Return (x, y) of the center of cell containing provided text 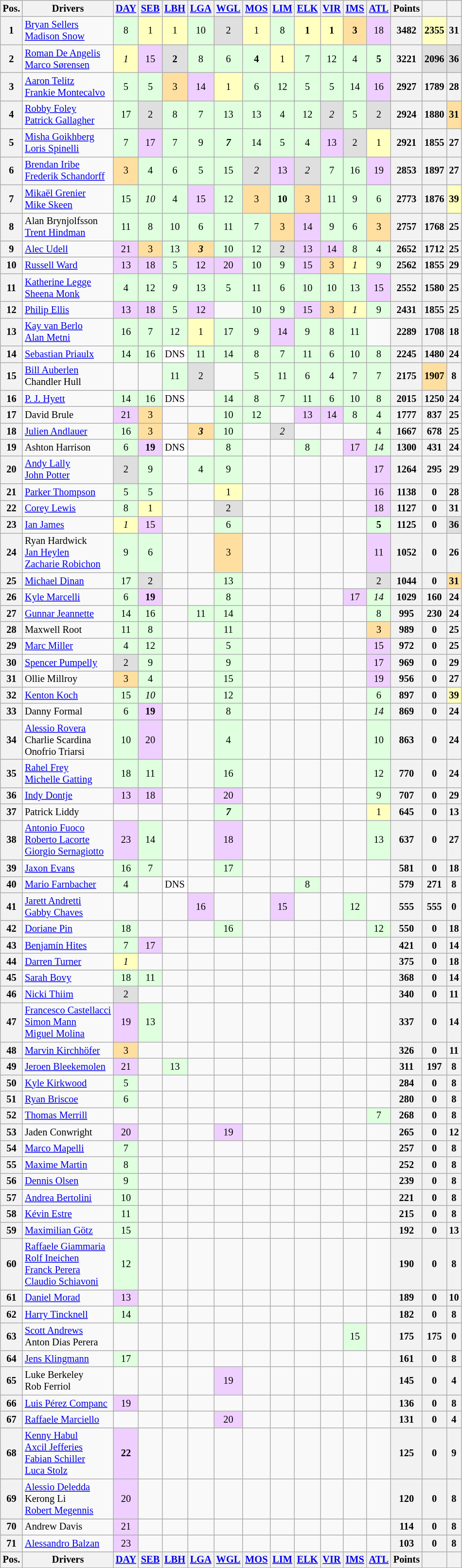
Jaxon Evans (68, 868)
Aaron Telitz Frankie Montecalvo (68, 87)
Danny Formal (68, 712)
66 (12, 1403)
311 (407, 1067)
Robby Foley Patrick Gallagher (68, 115)
2562 (407, 265)
Scott Andrews Anton Dias Perera (68, 1337)
43 (12, 945)
1708 (434, 332)
645 (407, 812)
40 (12, 885)
280 (407, 1099)
Bryan Sellers Madison Snow (68, 31)
295 (434, 470)
182 (407, 1314)
Philip Ellis (68, 310)
41 (12, 906)
2927 (407, 87)
869 (407, 712)
2552 (407, 288)
Gunnar Jeannette (68, 613)
863 (407, 740)
67 (12, 1419)
Marvin Kirchhöfer (68, 1050)
Francesco Castellacci Simon Mann Miguel Molina (68, 1022)
71 (12, 1543)
284 (407, 1083)
42 (12, 929)
Kyle Marcelli (68, 597)
Marco Mapelli (68, 1149)
Spencer Pumpelly (68, 662)
Maximilian Götz (68, 1230)
Michael Dinan (68, 581)
Katherine Legge Sheena Monk (68, 288)
678 (434, 431)
1052 (407, 553)
431 (434, 448)
197 (434, 1067)
64 (12, 1359)
114 (407, 1527)
Russell Ward (68, 265)
49 (12, 1067)
103 (407, 1543)
337 (407, 1022)
Bill Auberlen Chandler Hull (68, 376)
2652 (407, 249)
707 (407, 796)
995 (407, 613)
Julien Andlauer (68, 431)
125 (407, 1453)
50 (12, 1083)
189 (407, 1298)
Alessio Deledda Kerong Li Robert Megennis (68, 1499)
46 (12, 994)
Kévin Estre (68, 1214)
Maxwell Root (68, 630)
340 (407, 994)
136 (407, 1403)
221 (407, 1198)
Doriane Pin (68, 929)
Andrea Bertolini (68, 1198)
Alan Brynjolfsson Trent Hindman (68, 227)
421 (407, 945)
2355 (434, 31)
Antonio Fuoco Roberto Lacorte Giorgio Sernagiotto (68, 840)
2175 (407, 376)
Misha Goikhberg Loris Spinelli (68, 143)
956 (407, 679)
P. J. Hyett (68, 399)
Ian James (68, 524)
375 (407, 961)
Ashton Harrison (68, 448)
61 (12, 1298)
65 (12, 1381)
38 (12, 840)
268 (407, 1115)
265 (407, 1132)
Mikaël Grenier Mike Skeen (68, 199)
637 (407, 840)
63 (12, 1337)
1250 (434, 399)
1127 (407, 508)
35 (12, 773)
70 (12, 1527)
1907 (434, 376)
Thomas Merrill (68, 1115)
989 (407, 630)
368 (407, 978)
2245 (407, 354)
Ryan Hardwick Jan Heylen Zacharie Robichon (68, 553)
2773 (407, 199)
190 (407, 1264)
1876 (434, 199)
2289 (407, 332)
Jeroen Bleekemolen (68, 1067)
2096 (434, 59)
48 (12, 1050)
34 (12, 740)
131 (407, 1419)
Alessio Rovera Charlie Scardina Onofrio Triarsi (68, 740)
Brendan Iribe Frederik Schandorff (68, 171)
1897 (434, 171)
Rahel Frey Michelle Gatting (68, 773)
Kyle Kirkwood (68, 1083)
Raffaele Giammaria Rolf Ineichen Franck Perera Claudio Schiavoni (68, 1264)
59 (12, 1230)
Raffaele Marciello (68, 1419)
1777 (407, 415)
3221 (407, 59)
145 (407, 1381)
55 (12, 1165)
897 (407, 695)
120 (407, 1499)
2431 (407, 310)
62 (12, 1314)
Sebastian Priaulx (68, 354)
45 (12, 978)
58 (12, 1214)
Alec Udell (68, 249)
Andrew Davis (68, 1527)
230 (434, 613)
Indy Dontje (68, 796)
326 (407, 1050)
51 (12, 1099)
1580 (434, 288)
Darren Turner (68, 961)
47 (12, 1022)
160 (434, 597)
Ollie Millroy (68, 679)
770 (407, 773)
2924 (407, 115)
Marc Miller (68, 646)
1768 (434, 227)
53 (12, 1132)
1138 (407, 492)
Roman De Angelis Marco Sørensen (68, 59)
581 (407, 868)
Jens Klingmann (68, 1359)
Luke Berkeley Rob Ferriol (68, 1381)
Benjamín Hites (68, 945)
837 (434, 415)
1667 (407, 431)
David Brule (68, 415)
252 (407, 1165)
37 (12, 812)
Kenny Habul Axcil Jefferies Fabian Schiller Luca Stolz (68, 1453)
2015 (407, 399)
30 (12, 662)
Sarah Bovy (68, 978)
Corey Lewis (68, 508)
Nicki Thiim (68, 994)
Andy Lally John Potter (68, 470)
1125 (407, 524)
1044 (407, 581)
Jaden Conwright (68, 1132)
550 (407, 929)
Parker Thompson (68, 492)
56 (12, 1181)
3482 (407, 31)
2757 (407, 227)
972 (407, 646)
44 (12, 961)
68 (12, 1453)
215 (407, 1214)
2853 (407, 171)
Jarett Andretti Gabby Chaves (68, 906)
161 (407, 1359)
1029 (407, 597)
1264 (407, 470)
52 (12, 1115)
1712 (434, 249)
33 (12, 712)
Dennis Olsen (68, 1181)
57 (12, 1198)
Kenton Koch (68, 695)
Mario Farnbacher (68, 885)
192 (407, 1230)
2921 (407, 143)
257 (407, 1149)
1480 (434, 354)
Harry Tincknell (68, 1314)
32 (12, 695)
271 (434, 885)
Maxime Martin (68, 1165)
Alessandro Balzan (68, 1543)
Patrick Liddy (68, 812)
1300 (407, 448)
69 (12, 1499)
60 (12, 1264)
Kay van Berlo Alan Metni (68, 332)
Luis Pérez Companc (68, 1403)
239 (407, 1181)
Daniel Morad (68, 1298)
1789 (434, 87)
579 (407, 885)
54 (12, 1149)
1880 (434, 115)
969 (407, 662)
Ryan Briscoe (68, 1099)
